Detect which cell encompasses the target text, then output its (X, Y) center coordinate. 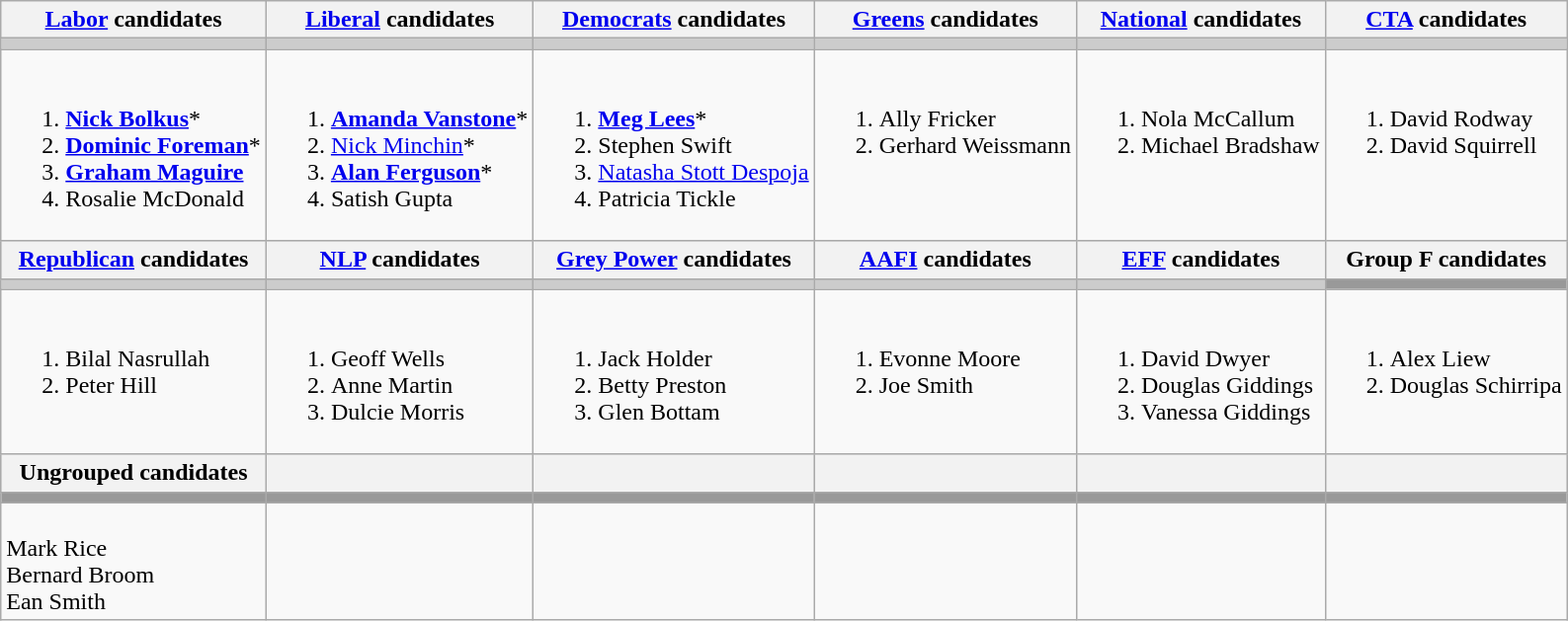
AAFI candidates (945, 260)
Ungrouped candidates (134, 473)
Nola McCallumMichael Bradshaw (1200, 145)
Group F candidates (1446, 260)
Geoff WellsAnne MartinDulcie Morris (399, 371)
Alex LiewDouglas Schirripa (1446, 371)
EFF candidates (1200, 260)
National candidates (1200, 20)
Evonne MooreJoe Smith (945, 371)
Grey Power candidates (674, 260)
Amanda Vanstone*Nick Minchin*Alan Ferguson*Satish Gupta (399, 145)
Democrats candidates (674, 20)
Jack HolderBetty PrestonGlen Bottam (674, 371)
Bilal NasrullahPeter Hill (134, 371)
Labor candidates (134, 20)
Ally FrickerGerhard Weissmann (945, 145)
Mark Rice Bernard Broom Ean Smith (134, 561)
Nick Bolkus*Dominic Foreman*Graham MaguireRosalie McDonald (134, 145)
Meg Lees*Stephen SwiftNatasha Stott DespojaPatricia Tickle (674, 145)
Greens candidates (945, 20)
David DwyerDouglas GiddingsVanessa Giddings (1200, 371)
NLP candidates (399, 260)
Republican candidates (134, 260)
David RodwayDavid Squirrell (1446, 145)
CTA candidates (1446, 20)
Liberal candidates (399, 20)
